Output the (X, Y) coordinate of the center of the cell containing the given text.  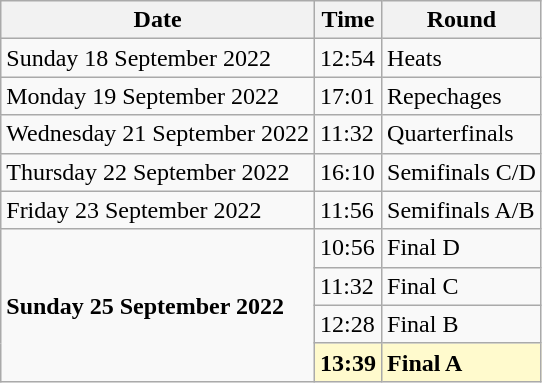
Final A (462, 362)
17:01 (348, 96)
12:54 (348, 58)
Semifinals C/D (462, 172)
Thursday 22 September 2022 (158, 172)
Final D (462, 248)
Final B (462, 324)
12:28 (348, 324)
Round (462, 20)
Friday 23 September 2022 (158, 210)
Repechages (462, 96)
16:10 (348, 172)
Time (348, 20)
Final C (462, 286)
Semifinals A/B (462, 210)
Quarterfinals (462, 134)
Date (158, 20)
Sunday 25 September 2022 (158, 305)
10:56 (348, 248)
Wednesday 21 September 2022 (158, 134)
Monday 19 September 2022 (158, 96)
Sunday 18 September 2022 (158, 58)
Heats (462, 58)
11:56 (348, 210)
13:39 (348, 362)
